Capture the cell that displays the provided text and extract its (X, Y) central coordinate. 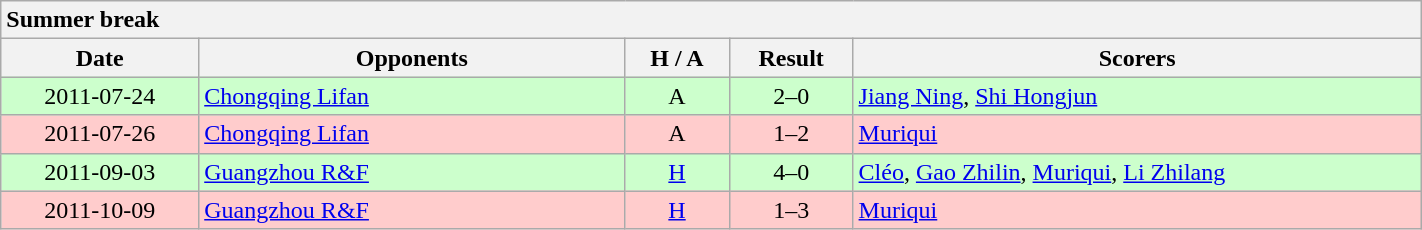
Summer break (711, 20)
Scorers (1137, 58)
1–3 (791, 210)
Opponents (412, 58)
2–0 (791, 96)
2011-07-24 (100, 96)
2011-07-26 (100, 134)
1–2 (791, 134)
Cléo, Gao Zhilin, Muriqui, Li Zhilang (1137, 172)
Result (791, 58)
Date (100, 58)
H / A (677, 58)
Jiang Ning, Shi Hongjun (1137, 96)
4–0 (791, 172)
2011-10-09 (100, 210)
2011-09-03 (100, 172)
